From the cell containing the given text, extract its center point as [X, Y] coordinate. 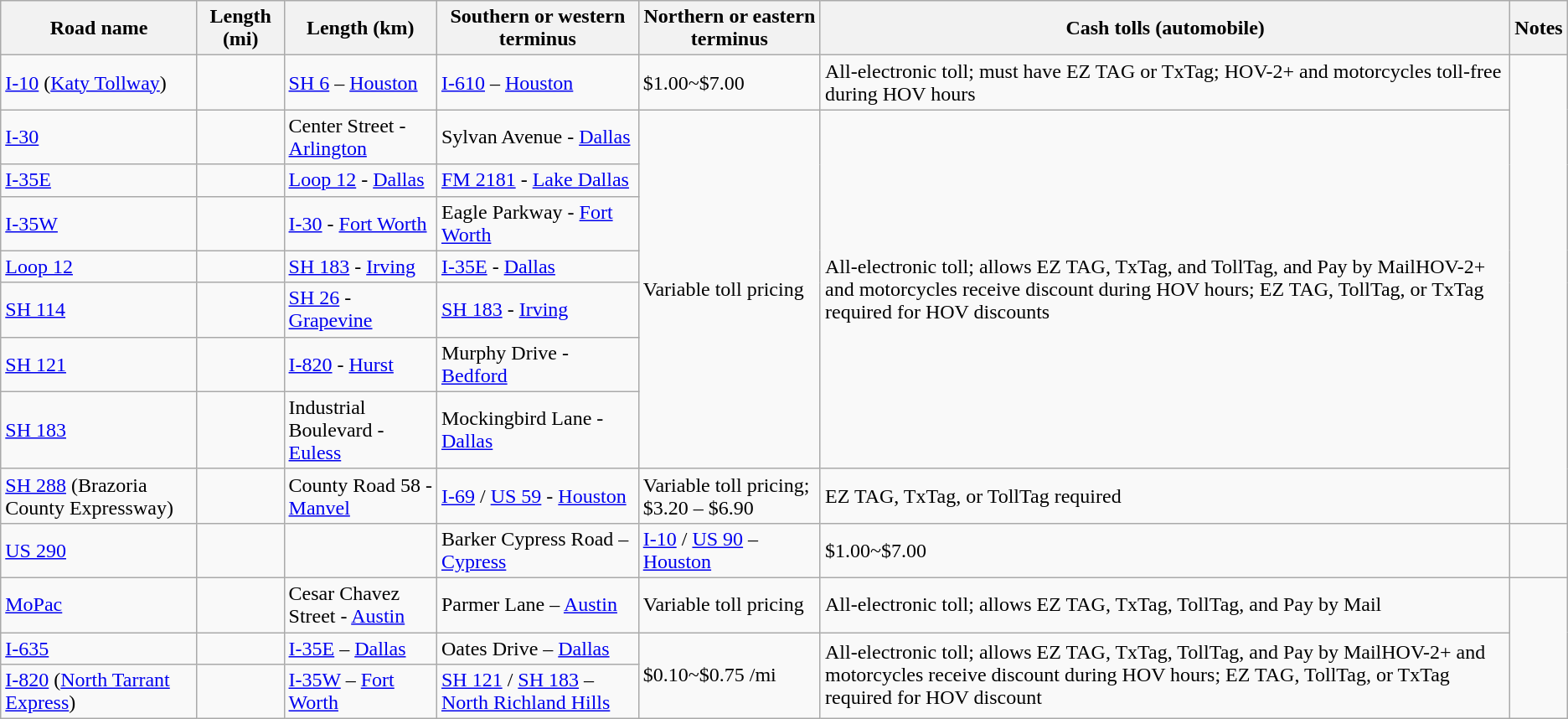
County Road 58 - Manvel [360, 496]
Sylvan Avenue - Dallas [538, 137]
Mockingbird Lane - Dallas [538, 430]
Oates Drive – Dallas [538, 648]
I-10 / US 90 – Houston [729, 550]
I-635 [99, 648]
I-30 - Fort Worth [360, 223]
SH 288 (Brazoria County Expressway) [99, 496]
Barker Cypress Road – Cypress [538, 550]
Murphy Drive - Bedford [538, 364]
Center Street - Arlington [360, 137]
Length (km) [360, 28]
Loop 12 [99, 266]
SH 114 [99, 310]
I-69 / US 59 - Houston [538, 496]
I-35W – Fort Worth [360, 692]
Southern or western terminus [538, 28]
Variable toll pricing; $3.20 – $6.90 [729, 496]
Road name [99, 28]
Notes [1539, 28]
Eagle Parkway - Fort Worth [538, 223]
Industrial Boulevard - Euless [360, 430]
MoPac [99, 605]
I-35E – Dallas [360, 648]
Northern or eastern terminus [729, 28]
I-35E [99, 180]
I-820 - Hurst [360, 364]
$0.10~$0.75 /mi [729, 675]
Cash tolls (automobile) [1164, 28]
EZ TAG, TxTag, or TollTag required [1164, 496]
SH 121 / SH 183 – North Richland Hills [538, 692]
I-35E - Dallas [538, 266]
All-electronic toll; allows EZ TAG, TxTag, TollTag, and Pay by Mail [1164, 605]
I-30 [99, 137]
SH 183 [99, 430]
All-electronic toll; must have EZ TAG or TxTag; HOV-2+ and motorcycles toll-free during HOV hours [1164, 82]
Cesar Chavez Street - Austin [360, 605]
Loop 12 - Dallas [360, 180]
Length (mi) [240, 28]
I-10 (Katy Tollway) [99, 82]
SH 6 – Houston [360, 82]
I-610 – Houston [538, 82]
SH 26 - Grapevine [360, 310]
I-820 (North Tarrant Express) [99, 692]
US 290 [99, 550]
I-35W [99, 223]
SH 121 [99, 364]
Parmer Lane – Austin [538, 605]
FM 2181 - Lake Dallas [538, 180]
